Return the (X, Y) coordinate for the center point of the cell that contains the specified text.  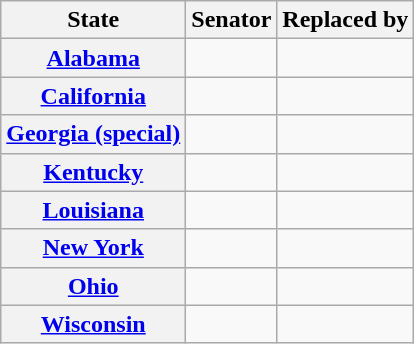
Wisconsin (94, 324)
Georgia (special) (94, 134)
Alabama (94, 58)
Replaced by (346, 20)
California (94, 96)
Louisiana (94, 210)
Ohio (94, 286)
New York (94, 248)
Senator (232, 20)
Kentucky (94, 172)
State (94, 20)
